Find where the given text appears and provide that cell's center as (X, Y) coordinate. 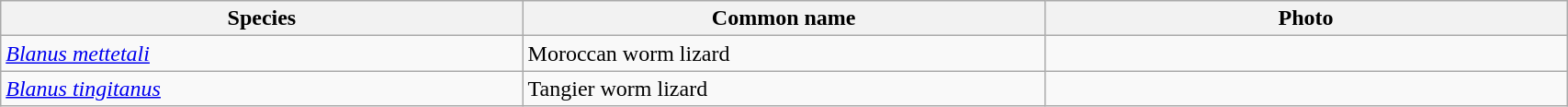
Species (262, 18)
Blanus tingitanus (262, 89)
Tangier worm lizard (784, 89)
Blanus mettetali (262, 53)
Photo (1305, 18)
Moroccan worm lizard (784, 53)
Common name (784, 18)
